Provide the (x, y) coordinate of the cell's center where the given text is located.  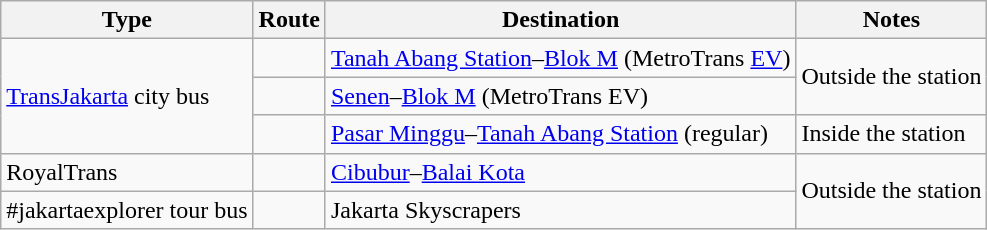
Type (127, 20)
Notes (892, 20)
Inside the station (892, 134)
Route (289, 20)
#jakartaexplorer tour bus (127, 210)
Jakarta Skyscrapers (560, 210)
RoyalTrans (127, 172)
Pasar Minggu–Tanah Abang Station (regular) (560, 134)
Destination (560, 20)
Cibubur–Balai Kota (560, 172)
Senen–Blok M (MetroTrans EV) (560, 96)
TransJakarta city bus (127, 96)
Tanah Abang Station–Blok M (MetroTrans EV) (560, 58)
